Extract the [X, Y] coordinate from the center of the cell holding the provided text.  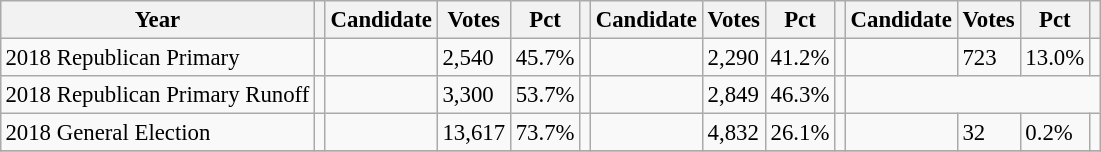
2018 General Election [158, 133]
32 [988, 133]
2,849 [734, 95]
2,290 [734, 57]
13.0% [1054, 57]
73.7% [544, 133]
4,832 [734, 133]
46.3% [800, 95]
53.7% [544, 95]
26.1% [800, 133]
45.7% [544, 57]
2,540 [474, 57]
3,300 [474, 95]
2018 Republican Primary Runoff [158, 95]
13,617 [474, 133]
0.2% [1054, 133]
723 [988, 57]
2018 Republican Primary [158, 57]
41.2% [800, 57]
Year [158, 20]
